Return (x, y) of the center of cell containing provided text 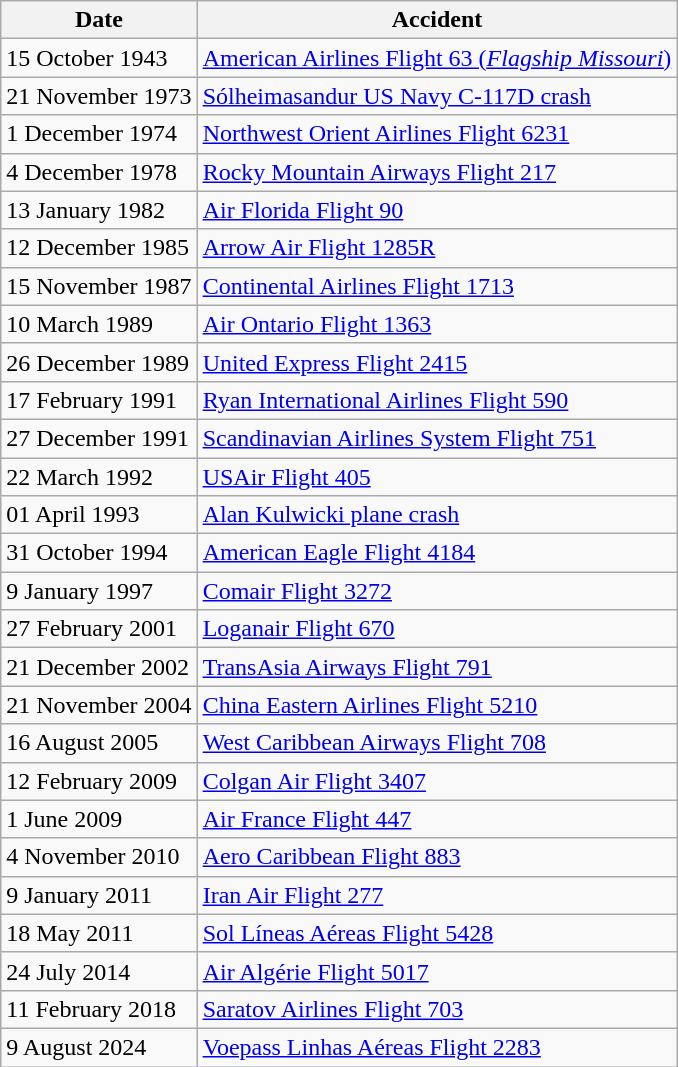
21 November 2004 (99, 705)
American Eagle Flight 4184 (437, 553)
12 December 1985 (99, 248)
Saratov Airlines Flight 703 (437, 1009)
Aero Caribbean Flight 883 (437, 857)
Accident (437, 20)
Air France Flight 447 (437, 819)
Arrow Air Flight 1285R (437, 248)
Loganair Flight 670 (437, 629)
01 April 1993 (99, 515)
31 October 1994 (99, 553)
15 November 1987 (99, 286)
4 November 2010 (99, 857)
22 March 1992 (99, 477)
24 July 2014 (99, 971)
17 February 1991 (99, 400)
9 January 2011 (99, 895)
Continental Airlines Flight 1713 (437, 286)
Sólheimasandur US Navy C-117D crash (437, 96)
26 December 1989 (99, 362)
18 May 2011 (99, 933)
Date (99, 20)
4 December 1978 (99, 172)
Rocky Mountain Airways Flight 217 (437, 172)
15 October 1943 (99, 58)
21 November 1973 (99, 96)
TransAsia Airways Flight 791 (437, 667)
Scandinavian Airlines System Flight 751 (437, 438)
American Airlines Flight 63 (Flagship Missouri) (437, 58)
United Express Flight 2415 (437, 362)
1 June 2009 (99, 819)
China Eastern Airlines Flight 5210 (437, 705)
10 March 1989 (99, 324)
21 December 2002 (99, 667)
Alan Kulwicki plane crash (437, 515)
Comair Flight 3272 (437, 591)
Northwest Orient Airlines Flight 6231 (437, 134)
9 January 1997 (99, 591)
27 February 2001 (99, 629)
Air Florida Flight 90 (437, 210)
9 August 2024 (99, 1047)
Colgan Air Flight 3407 (437, 781)
13 January 1982 (99, 210)
12 February 2009 (99, 781)
16 August 2005 (99, 743)
Air Algérie Flight 5017 (437, 971)
Air Ontario Flight 1363 (437, 324)
USAir Flight 405 (437, 477)
West Caribbean Airways Flight 708 (437, 743)
Ryan International Airlines Flight 590 (437, 400)
1 December 1974 (99, 134)
Sol Líneas Aéreas Flight 5428 (437, 933)
27 December 1991 (99, 438)
Iran Air Flight 277 (437, 895)
11 February 2018 (99, 1009)
Voepass Linhas Aéreas Flight 2283 (437, 1047)
